Scan for the cell matching the given text and deliver its (X, Y) coordinate at center. 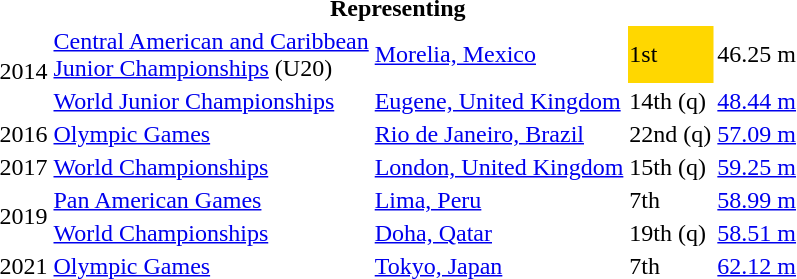
London, United Kingdom (499, 167)
14th (q) (670, 101)
7th (670, 200)
Doha, Qatar (499, 233)
19th (q) (670, 233)
Olympic Games (211, 134)
Eugene, United Kingdom (499, 101)
Morelia, Mexico (499, 54)
15th (q) (670, 167)
Pan American Games (211, 200)
Rio de Janeiro, Brazil (499, 134)
Lima, Peru (499, 200)
World Junior Championships (211, 101)
Central American and CaribbeanJunior Championships (U20) (211, 54)
1st (670, 54)
22nd (q) (670, 134)
